Capture the cell that displays the provided text and extract its [X, Y] central coordinate. 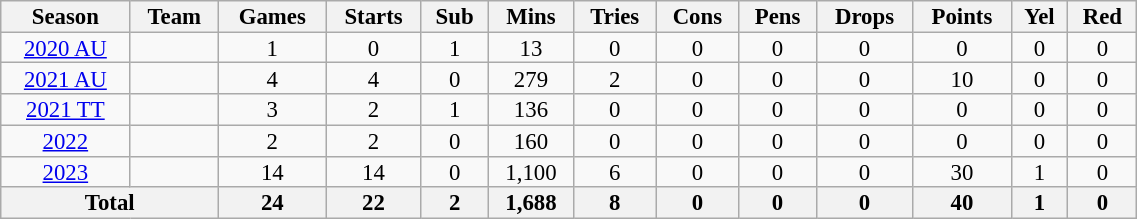
160 [530, 140]
10 [962, 78]
30 [962, 172]
6 [615, 172]
Total [110, 204]
2020 AU [66, 48]
3 [272, 110]
Starts [374, 16]
1,688 [530, 204]
Sub [454, 16]
Drops [864, 16]
2021 AU [66, 78]
13 [530, 48]
24 [272, 204]
Cons [698, 16]
22 [374, 204]
2023 [66, 172]
Yel [1040, 16]
2022 [66, 140]
Tries [615, 16]
Pens [778, 16]
Red [1102, 16]
1,100 [530, 172]
8 [615, 204]
2021 TT [66, 110]
279 [530, 78]
Season [66, 16]
40 [962, 204]
Points [962, 16]
Games [272, 16]
Mins [530, 16]
Team [174, 16]
136 [530, 110]
